From the cell containing the given text, extract its center point as [x, y] coordinate. 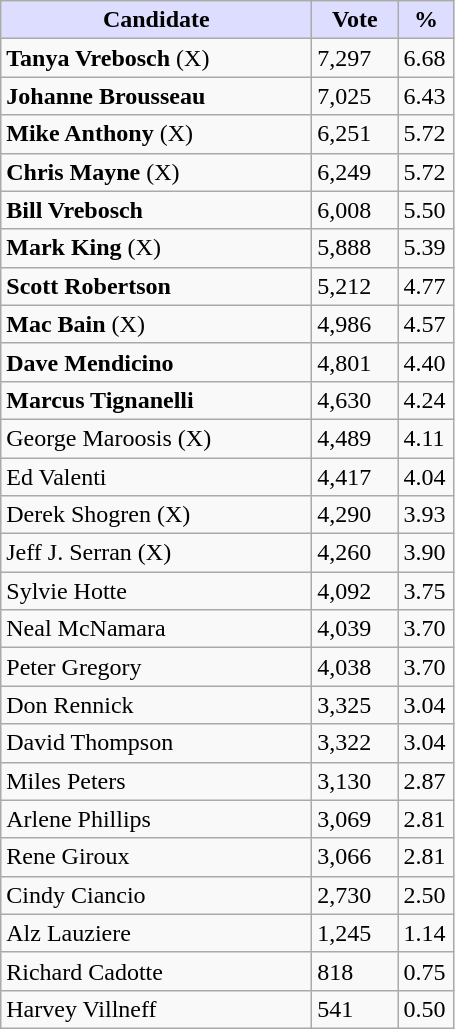
7,297 [355, 58]
3.75 [426, 591]
4.57 [426, 324]
6,008 [355, 210]
2.87 [426, 781]
Mac Bain (X) [156, 324]
5,212 [355, 286]
6,249 [355, 172]
Ed Valenti [156, 477]
5,888 [355, 248]
4,290 [355, 515]
3,069 [355, 819]
2,730 [355, 895]
1,245 [355, 933]
4,986 [355, 324]
Peter Gregory [156, 667]
3,322 [355, 743]
4.77 [426, 286]
Johanne Brousseau [156, 96]
Don Rennick [156, 705]
1.14 [426, 933]
Jeff J. Serran (X) [156, 553]
Richard Cadotte [156, 971]
2.50 [426, 895]
3.93 [426, 515]
Marcus Tignanelli [156, 400]
Scott Robertson [156, 286]
Derek Shogren (X) [156, 515]
4.24 [426, 400]
4.40 [426, 362]
Cindy Ciancio [156, 895]
Mark King (X) [156, 248]
4,801 [355, 362]
0.75 [426, 971]
3.90 [426, 553]
% [426, 20]
3,325 [355, 705]
4,260 [355, 553]
4,092 [355, 591]
Sylvie Hotte [156, 591]
4,489 [355, 438]
Candidate [156, 20]
818 [355, 971]
4,417 [355, 477]
541 [355, 1009]
Neal McNamara [156, 629]
Rene Giroux [156, 857]
4.11 [426, 438]
George Maroosis (X) [156, 438]
Arlene Phillips [156, 819]
Dave Mendicino [156, 362]
6.43 [426, 96]
3,066 [355, 857]
Vote [355, 20]
Chris Mayne (X) [156, 172]
4.04 [426, 477]
Alz Lauziere [156, 933]
5.39 [426, 248]
5.50 [426, 210]
4,630 [355, 400]
7,025 [355, 96]
6.68 [426, 58]
David Thompson [156, 743]
4,039 [355, 629]
0.50 [426, 1009]
Harvey Villneff [156, 1009]
3,130 [355, 781]
4,038 [355, 667]
Tanya Vrebosch (X) [156, 58]
6,251 [355, 134]
Bill Vrebosch [156, 210]
Mike Anthony (X) [156, 134]
Miles Peters [156, 781]
